From the cell containing the given text, extract its center point as [X, Y] coordinate. 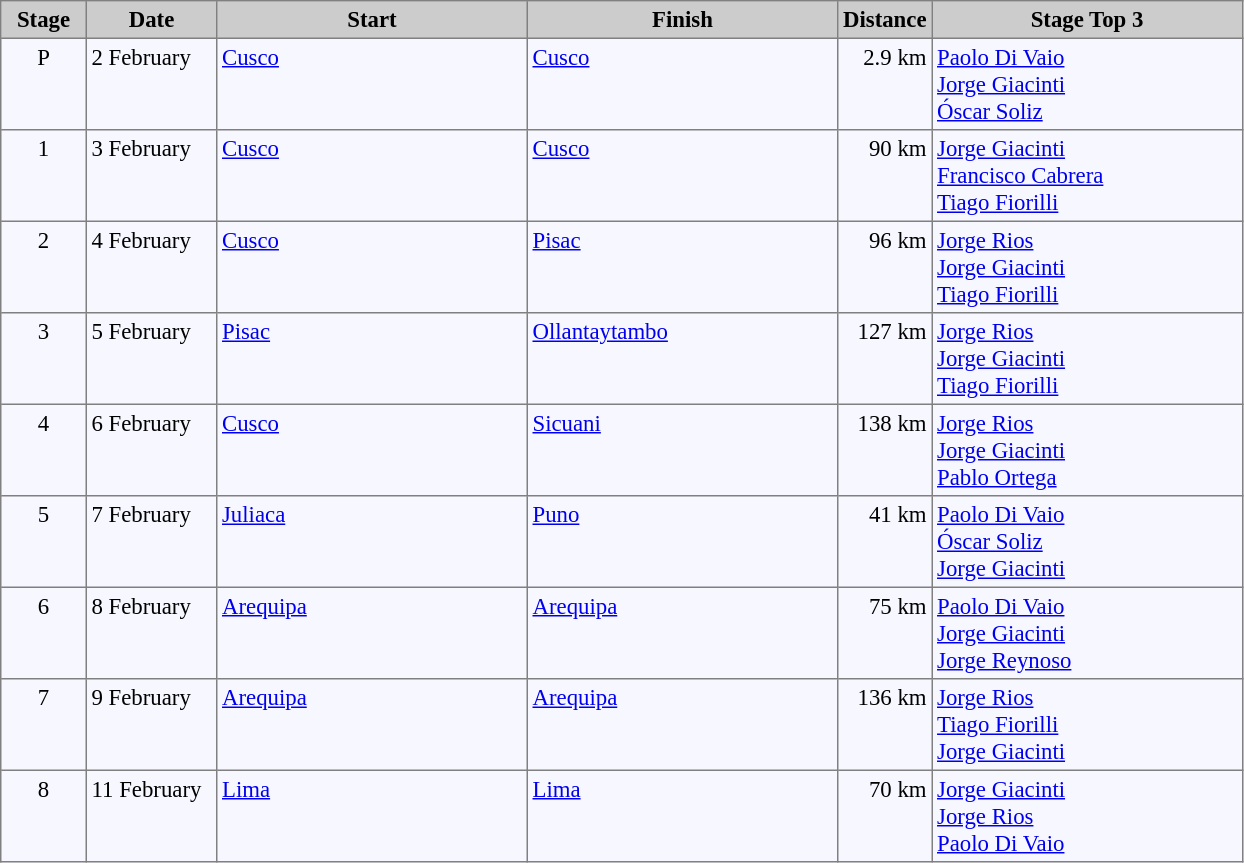
Jorge Rios Jorge Giacinti Tiago Fiorilli [1087, 267]
8 [44, 816]
8 February [151, 633]
Date [151, 20]
127 km [885, 359]
Paolo Di Vaio Jorge Giacinti Jorge Reynoso [1087, 633]
136 km [885, 725]
4 [44, 450]
Stage Top 3 [1087, 20]
P [44, 84]
Jorge Giacinti Jorge Rios Paolo Di Vaio [1087, 816]
Distance [885, 20]
4 February [151, 267]
90 km [885, 176]
Sicuani [682, 450]
96 km [885, 267]
41 km [885, 542]
2 [44, 267]
7 February [151, 542]
Jorge Rios Tiago Fiorilli Jorge Giacinti [1087, 725]
Jorge RiosJorge Giacinti Tiago Fiorilli [1087, 359]
Jorge Rios Jorge Giacinti Pablo Ortega [1087, 450]
Puno [682, 542]
Start [372, 20]
Stage [44, 20]
9 February [151, 725]
Paolo Di Vaio Jorge Giacinti Óscar Soliz [1087, 84]
7 [44, 725]
5 February [151, 359]
6 [44, 633]
Jorge Giacinti Francisco Cabrera Tiago Fiorilli [1087, 176]
11 February [151, 816]
5 [44, 542]
2.9 km [885, 84]
3 February [151, 176]
2 February [151, 84]
Paolo Di Vaio Óscar Soliz Jorge Giacinti [1087, 542]
3 [44, 359]
75 km [885, 633]
138 km [885, 450]
70 km [885, 816]
6 February [151, 450]
Juliaca [372, 542]
1 [44, 176]
Finish [682, 20]
Ollantaytambo [682, 359]
